Locate the cell with the specified text and output its [X, Y] center coordinate. 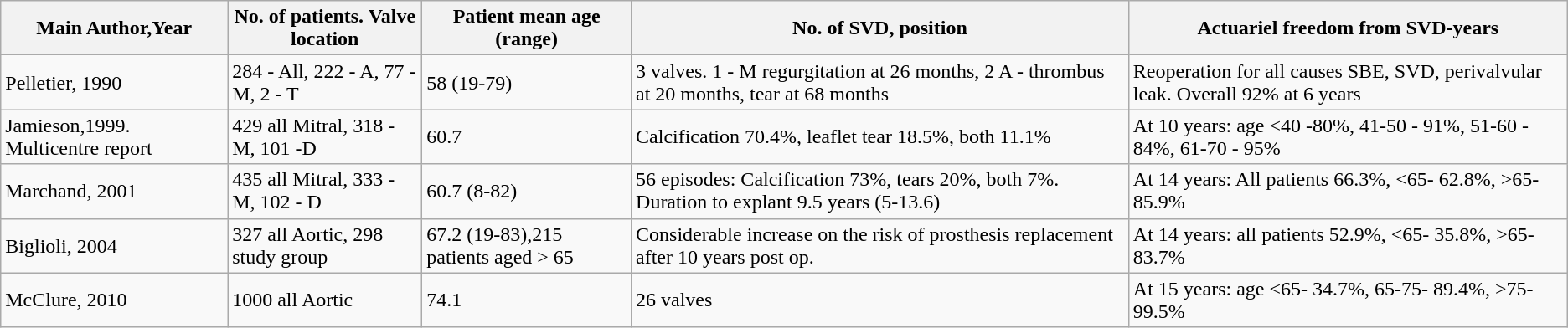
Marchand, 2001 [114, 191]
Main Author,Year [114, 28]
Reoperation for all causes SBE, SVD, perivalvular leak. Overall 92% at 6 years [1348, 82]
Considerable increase on the risk of prosthesis replacement after 10 years post op. [880, 246]
56 episodes: Calcification 73%, tears 20%, both 7%. Duration to explant 9.5 years (5-13.6) [880, 191]
Actuariel freedom from SVD-years [1348, 28]
McClure, 2010 [114, 300]
1000 all Aortic [325, 300]
67.2 (19-83),215 patients aged > 65 [527, 246]
429 all Mitral, 318 - M, 101 -D [325, 137]
60.7 [527, 137]
26 valves [880, 300]
No. of SVD, position [880, 28]
74.1 [527, 300]
At 15 years: age <65- 34.7%, 65-75- 89.4%, >75- 99.5% [1348, 300]
Pelletier, 1990 [114, 82]
At 10 years: age <40 -80%, 41-50 - 91%, 51-60 - 84%, 61-70 - 95% [1348, 137]
284 - All, 222 - A, 77 - M, 2 - T [325, 82]
60.7 (8-82) [527, 191]
At 14 years: All patients 66.3%, <65- 62.8%, >65- 85.9% [1348, 191]
435 all Mitral, 333 - M, 102 - D [325, 191]
At 14 years: all patients 52.9%, <65- 35.8%, >65- 83.7% [1348, 246]
No. of patients. Valve location [325, 28]
Calcification 70.4%, leaflet tear 18.5%, both 11.1% [880, 137]
58 (19-79) [527, 82]
Biglioli, 2004 [114, 246]
Jamieson,1999. Multicentre report [114, 137]
3 valves. 1 - M regurgitation at 26 months, 2 A - thrombus at 20 months, tear at 68 months [880, 82]
Patient mean age (range) [527, 28]
327 all Aortic, 298 study group [325, 246]
